Return [x, y] of the center of cell containing provided text 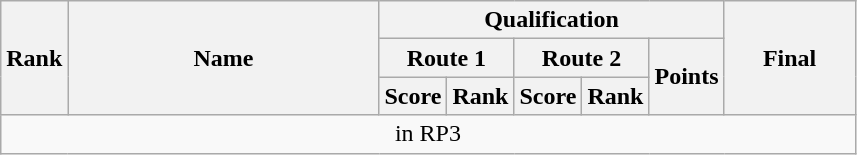
Route 2 [582, 58]
Points [686, 77]
Route 1 [446, 58]
Name [224, 58]
in RP3 [428, 134]
Qualification [552, 20]
Final [790, 58]
